Find where the given text appears and provide that cell's center as [X, Y] coordinate. 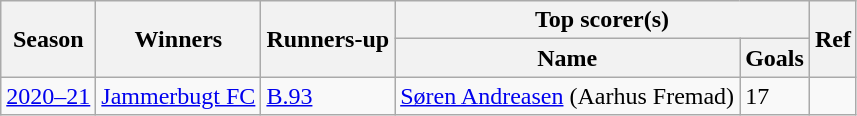
Winners [178, 39]
Season [48, 39]
Ref [832, 39]
Name [568, 58]
Runners-up [328, 39]
Søren Andreasen (Aarhus Fremad) [568, 96]
Top scorer(s) [602, 20]
2020–21 [48, 96]
Goals [775, 58]
17 [775, 96]
Jammerbugt FC [178, 96]
B.93 [328, 96]
